Find where the given text appears and provide that cell's center as [X, Y] coordinate. 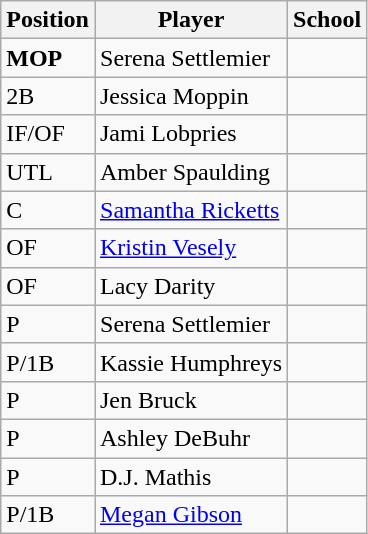
IF/OF [48, 134]
Samantha Ricketts [190, 210]
Amber Spaulding [190, 172]
Jen Bruck [190, 400]
School [328, 20]
Lacy Darity [190, 286]
Kristin Vesely [190, 248]
Jami Lobpries [190, 134]
Jessica Moppin [190, 96]
2B [48, 96]
Player [190, 20]
C [48, 210]
D.J. Mathis [190, 477]
Megan Gibson [190, 515]
Kassie Humphreys [190, 362]
UTL [48, 172]
Ashley DeBuhr [190, 438]
Position [48, 20]
MOP [48, 58]
